Search for the cell housing the specified text and yield its (X, Y) center coordinate. 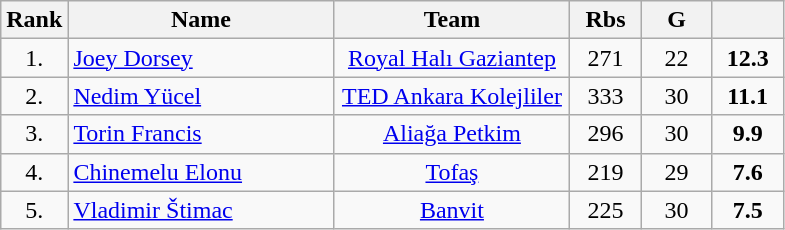
Tofaş (452, 172)
G (676, 20)
1. (34, 58)
Rank (34, 20)
9.9 (748, 134)
5. (34, 210)
Nedim Yücel (201, 96)
296 (606, 134)
2. (34, 96)
7.6 (748, 172)
225 (606, 210)
12.3 (748, 58)
22 (676, 58)
333 (606, 96)
Aliağa Petkim (452, 134)
3. (34, 134)
Vladimir Štimac (201, 210)
Joey Dorsey (201, 58)
29 (676, 172)
7.5 (748, 210)
11.1 (748, 96)
Name (201, 20)
Chinemelu Elonu (201, 172)
Team (452, 20)
Royal Halı Gaziantep (452, 58)
TED Ankara Kolejliler (452, 96)
Banvit (452, 210)
Rbs (606, 20)
Torin Francis (201, 134)
4. (34, 172)
219 (606, 172)
271 (606, 58)
